Return (x, y) of the center of cell containing provided text 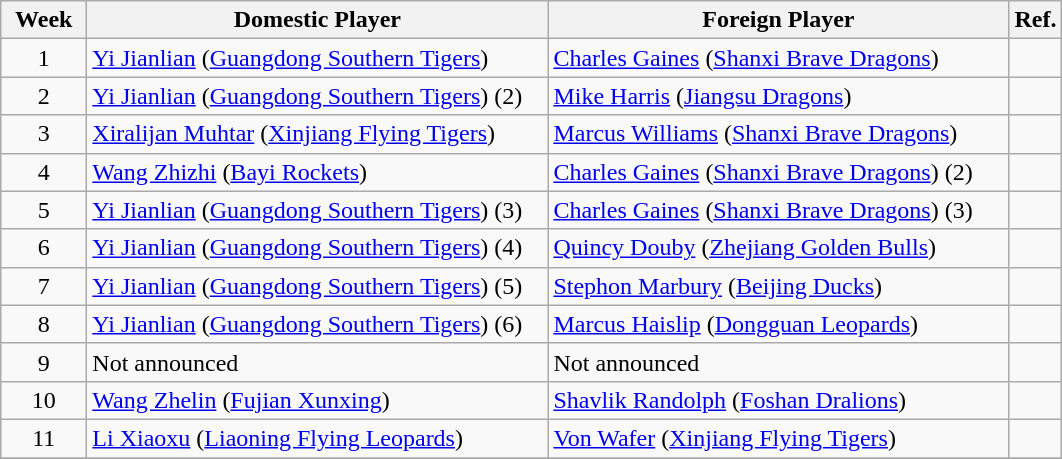
Yi Jianlian (Guangdong Southern Tigers) (4) (318, 248)
Li Xiaoxu (Liaoning Flying Leopards) (318, 438)
3 (44, 134)
Yi Jianlian (Guangdong Southern Tigers) (2) (318, 96)
Ref. (1036, 20)
4 (44, 172)
Marcus Williams (Shanxi Brave Dragons) (778, 134)
Domestic Player (318, 20)
Quincy Douby (Zhejiang Golden Bulls) (778, 248)
Foreign Player (778, 20)
Shavlik Randolph (Foshan Dralions) (778, 400)
Yi Jianlian (Guangdong Southern Tigers) (3) (318, 210)
Yi Jianlian (Guangdong Southern Tigers) (318, 58)
Xiralijan Muhtar (Xinjiang Flying Tigers) (318, 134)
Stephon Marbury (Beijing Ducks) (778, 286)
Charles Gaines (Shanxi Brave Dragons) (3) (778, 210)
7 (44, 286)
Mike Harris (Jiangsu Dragons) (778, 96)
Wang Zhelin (Fujian Xunxing) (318, 400)
2 (44, 96)
10 (44, 400)
Charles Gaines (Shanxi Brave Dragons) (778, 58)
6 (44, 248)
1 (44, 58)
Week (44, 20)
9 (44, 362)
Von Wafer (Xinjiang Flying Tigers) (778, 438)
Wang Zhizhi (Bayi Rockets) (318, 172)
8 (44, 324)
Yi Jianlian (Guangdong Southern Tigers) (5) (318, 286)
Yi Jianlian (Guangdong Southern Tigers) (6) (318, 324)
Charles Gaines (Shanxi Brave Dragons) (2) (778, 172)
11 (44, 438)
Marcus Haislip (Dongguan Leopards) (778, 324)
5 (44, 210)
